Detect which cell encompasses the target text, then output its (X, Y) center coordinate. 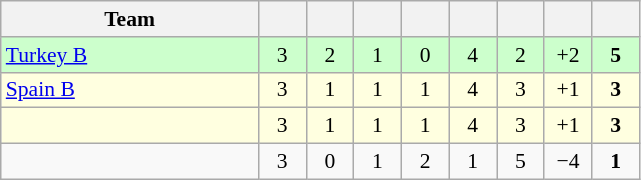
+2 (568, 55)
Turkey B (130, 55)
Team (130, 19)
−4 (568, 162)
Spain B (130, 90)
